Determine the [x, y] coordinate at the center of the cell enclosing the given text.  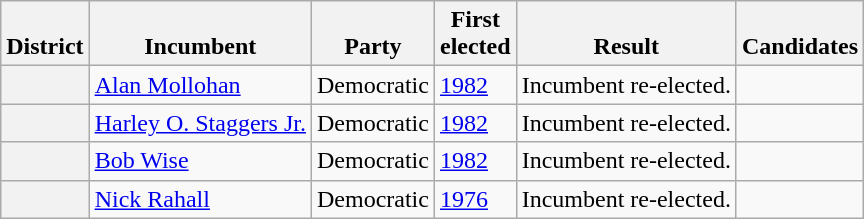
District [45, 34]
Result [626, 34]
Alan Mollohan [200, 85]
Incumbent [200, 34]
1976 [475, 199]
Party [372, 34]
Harley O. Staggers Jr. [200, 123]
Candidates [800, 34]
Bob Wise [200, 161]
Firstelected [475, 34]
Nick Rahall [200, 199]
